Pinpoint the cell where the given text exists, returning its (X, Y) midpoint coordinate. 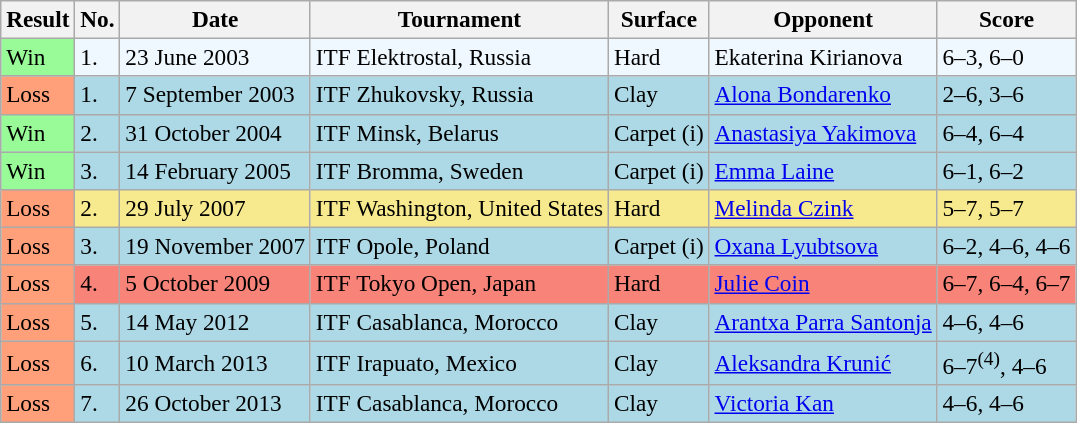
19 November 2007 (215, 246)
No. (98, 19)
Date (215, 19)
10 March 2013 (215, 362)
23 June 2003 (215, 57)
6–7, 6–4, 6–7 (1006, 284)
6–4, 6–4 (1006, 133)
ITF Elektrostal, Russia (459, 57)
7 September 2003 (215, 95)
ITF Tokyo Open, Japan (459, 284)
Tournament (459, 19)
Emma Laine (823, 170)
ITF Irapuato, Mexico (459, 362)
31 October 2004 (215, 133)
2–6, 3–6 (1006, 95)
Surface (660, 19)
Opponent (823, 19)
Oxana Lyubtsova (823, 246)
26 October 2013 (215, 403)
6–7(4), 4–6 (1006, 362)
5–7, 5–7 (1006, 208)
Arantxa Parra Santonja (823, 322)
ITF Zhukovsky, Russia (459, 95)
Melinda Czink (823, 208)
ITF Washington, United States (459, 208)
6–3, 6–0 (1006, 57)
6–1, 6–2 (1006, 170)
Score (1006, 19)
Ekaterina Kirianova (823, 57)
4. (98, 284)
Anastasiya Yakimova (823, 133)
ITF Bromma, Sweden (459, 170)
Aleksandra Krunić (823, 362)
Julie Coin (823, 284)
14 May 2012 (215, 322)
14 February 2005 (215, 170)
6–2, 4–6, 4–6 (1006, 246)
5 October 2009 (215, 284)
Alona Bondarenko (823, 95)
ITF Minsk, Belarus (459, 133)
29 July 2007 (215, 208)
ITF Opole, Poland (459, 246)
6. (98, 362)
5. (98, 322)
7. (98, 403)
Victoria Kan (823, 403)
Result (38, 19)
